Return [X, Y] of the center of cell containing provided text 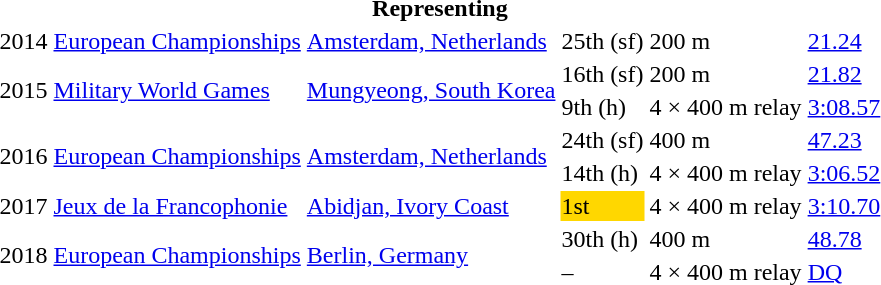
Military World Games [177, 90]
14th (h) [602, 173]
Mungyeong, South Korea [431, 90]
24th (sf) [602, 140]
Abidjan, Ivory Coast [431, 206]
1st [602, 206]
9th (h) [602, 107]
30th (h) [602, 239]
16th (sf) [602, 74]
25th (sf) [602, 41]
Jeux de la Francophonie [177, 206]
